Scan for the cell matching the given text and deliver its [X, Y] coordinate at center. 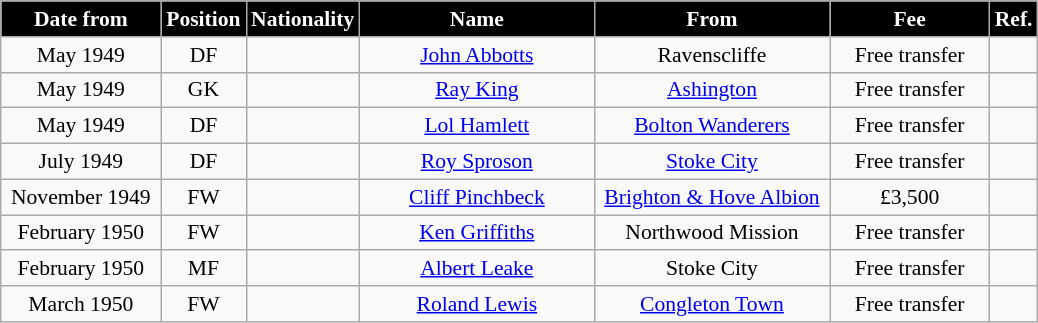
Bolton Wanderers [712, 126]
Ken Griffiths [476, 233]
Nationality [302, 19]
From [712, 19]
Brighton & Hove Albion [712, 197]
John Abbotts [476, 55]
MF [204, 269]
Name [476, 19]
Date from [81, 19]
July 1949 [81, 162]
GK [204, 90]
Ray King [476, 90]
Albert Leake [476, 269]
Fee [910, 19]
Roy Sproson [476, 162]
Northwood Mission [712, 233]
Roland Lewis [476, 304]
Congleton Town [712, 304]
Ravenscliffe [712, 55]
November 1949 [81, 197]
March 1950 [81, 304]
Position [204, 19]
£3,500 [910, 197]
Ashington [712, 90]
Ref. [1014, 19]
Cliff Pinchbeck [476, 197]
Lol Hamlett [476, 126]
